For the text-containing cell, return its midpoint in [X, Y] coordinate format. 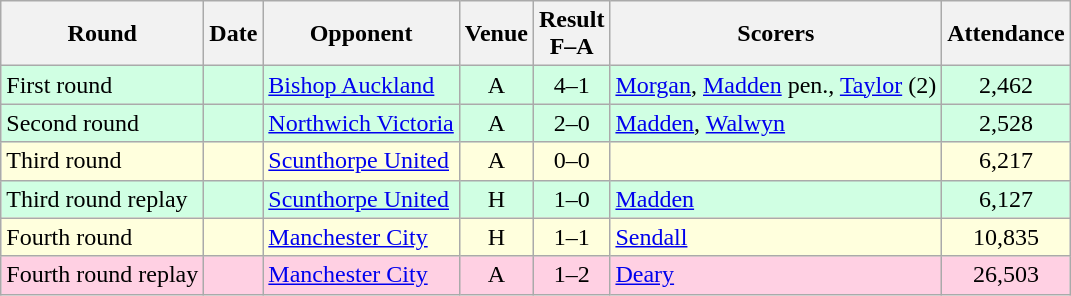
Scorers [776, 34]
Third round replay [102, 199]
1–0 [572, 199]
Fourth round replay [102, 275]
Attendance [1006, 34]
Northwich Victoria [361, 123]
4–1 [572, 85]
0–0 [572, 161]
6,127 [1006, 199]
2–0 [572, 123]
Third round [102, 161]
Round [102, 34]
First round [102, 85]
6,217 [1006, 161]
Morgan, Madden pen., Taylor (2) [776, 85]
2,462 [1006, 85]
Madden [776, 199]
Second round [102, 123]
10,835 [1006, 237]
Deary [776, 275]
Opponent [361, 34]
Madden, Walwyn [776, 123]
Fourth round [102, 237]
Sendall [776, 237]
Date [234, 34]
Bishop Auckland [361, 85]
1–2 [572, 275]
ResultF–A [572, 34]
1–1 [572, 237]
26,503 [1006, 275]
2,528 [1006, 123]
Venue [496, 34]
